Return the (X, Y) coordinate for the center point of the cell that contains the specified text.  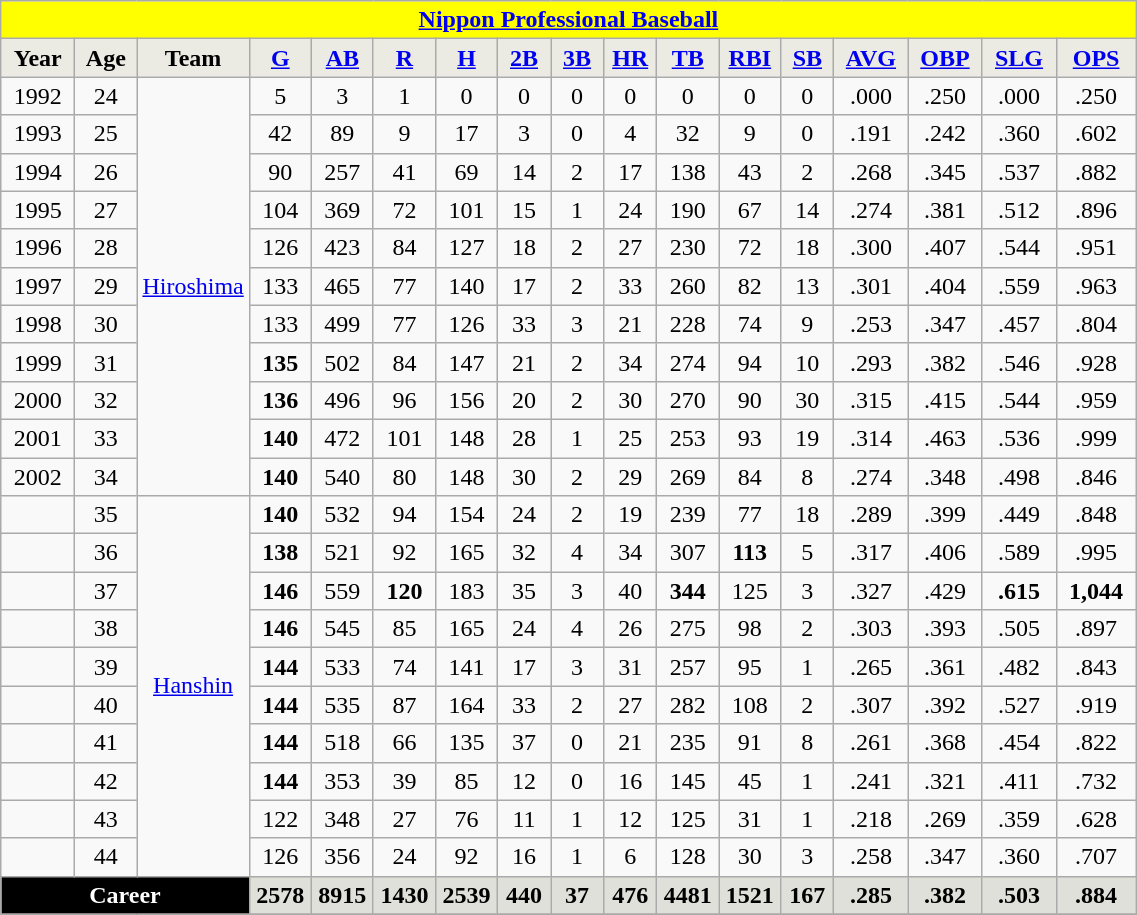
15 (524, 210)
.882 (1096, 172)
.317 (871, 553)
.602 (1096, 134)
RBI (750, 58)
353 (342, 781)
.454 (1019, 743)
.536 (1019, 438)
98 (750, 629)
3B (578, 58)
476 (630, 895)
Year (38, 58)
.928 (1096, 362)
.289 (871, 515)
87 (404, 705)
.999 (1096, 438)
96 (404, 400)
270 (688, 400)
.361 (945, 667)
.896 (1096, 210)
540 (342, 477)
496 (342, 400)
.846 (1096, 477)
.449 (1019, 515)
AB (342, 58)
.457 (1019, 324)
1996 (38, 248)
2B (524, 58)
1995 (38, 210)
2002 (38, 477)
AVG (871, 58)
.315 (871, 400)
.498 (1019, 477)
141 (466, 667)
275 (688, 629)
274 (688, 362)
93 (750, 438)
127 (466, 248)
44 (106, 857)
499 (342, 324)
502 (342, 362)
145 (688, 781)
67 (750, 210)
356 (342, 857)
167 (808, 895)
344 (688, 591)
.884 (1096, 895)
183 (466, 591)
.314 (871, 438)
G (280, 58)
76 (466, 819)
.503 (1019, 895)
.822 (1096, 743)
1,044 (1096, 591)
SLG (1019, 58)
66 (404, 743)
156 (466, 400)
.804 (1096, 324)
1999 (38, 362)
.406 (945, 553)
.995 (1096, 553)
10 (808, 362)
348 (342, 819)
.415 (945, 400)
20 (524, 400)
36 (106, 553)
.399 (945, 515)
423 (342, 248)
235 (688, 743)
.301 (871, 286)
1997 (38, 286)
440 (524, 895)
2000 (38, 400)
.963 (1096, 286)
1994 (38, 172)
H (466, 58)
91 (750, 743)
.392 (945, 705)
.628 (1096, 819)
260 (688, 286)
11 (524, 819)
.732 (1096, 781)
190 (688, 210)
.897 (1096, 629)
.321 (945, 781)
4481 (688, 895)
1992 (38, 96)
1430 (404, 895)
282 (688, 705)
.505 (1019, 629)
69 (466, 172)
228 (688, 324)
108 (750, 705)
Team (193, 58)
.527 (1019, 705)
113 (750, 553)
164 (466, 705)
269 (688, 477)
6 (630, 857)
82 (750, 286)
521 (342, 553)
.253 (871, 324)
2001 (38, 438)
1521 (750, 895)
136 (280, 400)
.261 (871, 743)
OBP (945, 58)
535 (342, 705)
.407 (945, 248)
239 (688, 515)
1993 (38, 134)
.959 (1096, 400)
.359 (1019, 819)
.268 (871, 172)
.285 (871, 895)
.404 (945, 286)
.559 (1019, 286)
.707 (1096, 857)
.265 (871, 667)
.191 (871, 134)
.241 (871, 781)
533 (342, 667)
2539 (466, 895)
.463 (945, 438)
.368 (945, 743)
OPS (1096, 58)
120 (404, 591)
.546 (1019, 362)
559 (342, 591)
.300 (871, 248)
128 (688, 857)
HR (630, 58)
.327 (871, 591)
532 (342, 515)
.348 (945, 477)
472 (342, 438)
.242 (945, 134)
.429 (945, 591)
.482 (1019, 667)
.293 (871, 362)
122 (280, 819)
45 (750, 781)
.307 (871, 705)
253 (688, 438)
.258 (871, 857)
465 (342, 286)
SB (808, 58)
.269 (945, 819)
89 (342, 134)
.512 (1019, 210)
2578 (280, 895)
Nippon Professional Baseball (568, 20)
.951 (1096, 248)
Hanshin (193, 686)
.303 (871, 629)
.843 (1096, 667)
.919 (1096, 705)
154 (466, 515)
.537 (1019, 172)
.345 (945, 172)
80 (404, 477)
8915 (342, 895)
.381 (945, 210)
13 (808, 286)
545 (342, 629)
95 (750, 667)
518 (342, 743)
Hiroshima (193, 286)
.848 (1096, 515)
.218 (871, 819)
.411 (1019, 781)
R (404, 58)
147 (466, 362)
38 (106, 629)
Age (106, 58)
369 (342, 210)
104 (280, 210)
.393 (945, 629)
.615 (1019, 591)
Career (126, 895)
230 (688, 248)
307 (688, 553)
.589 (1019, 553)
1998 (38, 324)
TB (688, 58)
